Pinpoint the cell where the given text exists, returning its [X, Y] midpoint coordinate. 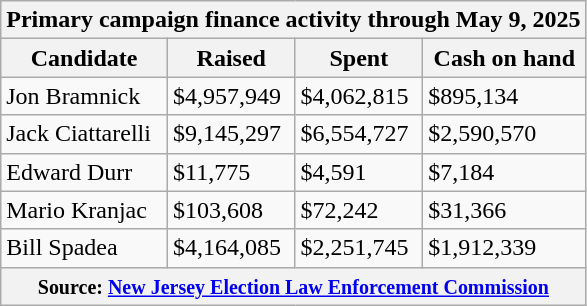
Bill Spadea [84, 248]
$7,184 [504, 172]
$2,251,745 [359, 248]
$2,590,570 [504, 134]
Cash on hand [504, 58]
$72,242 [359, 210]
$4,591 [359, 172]
Source: New Jersey Election Law Enforcement Commission [294, 286]
$1,912,339 [504, 248]
Candidate [84, 58]
Mario Kranjac [84, 210]
$895,134 [504, 96]
$4,957,949 [232, 96]
Primary campaign finance activity through May 9, 2025 [294, 20]
$6,554,727 [359, 134]
$31,366 [504, 210]
Jack Ciattarelli [84, 134]
$4,164,085 [232, 248]
Spent [359, 58]
$9,145,297 [232, 134]
Raised [232, 58]
Jon Bramnick [84, 96]
$4,062,815 [359, 96]
Edward Durr [84, 172]
$11,775 [232, 172]
$103,608 [232, 210]
